Determine the [X, Y] coordinate at the center of the cell enclosing the given text.  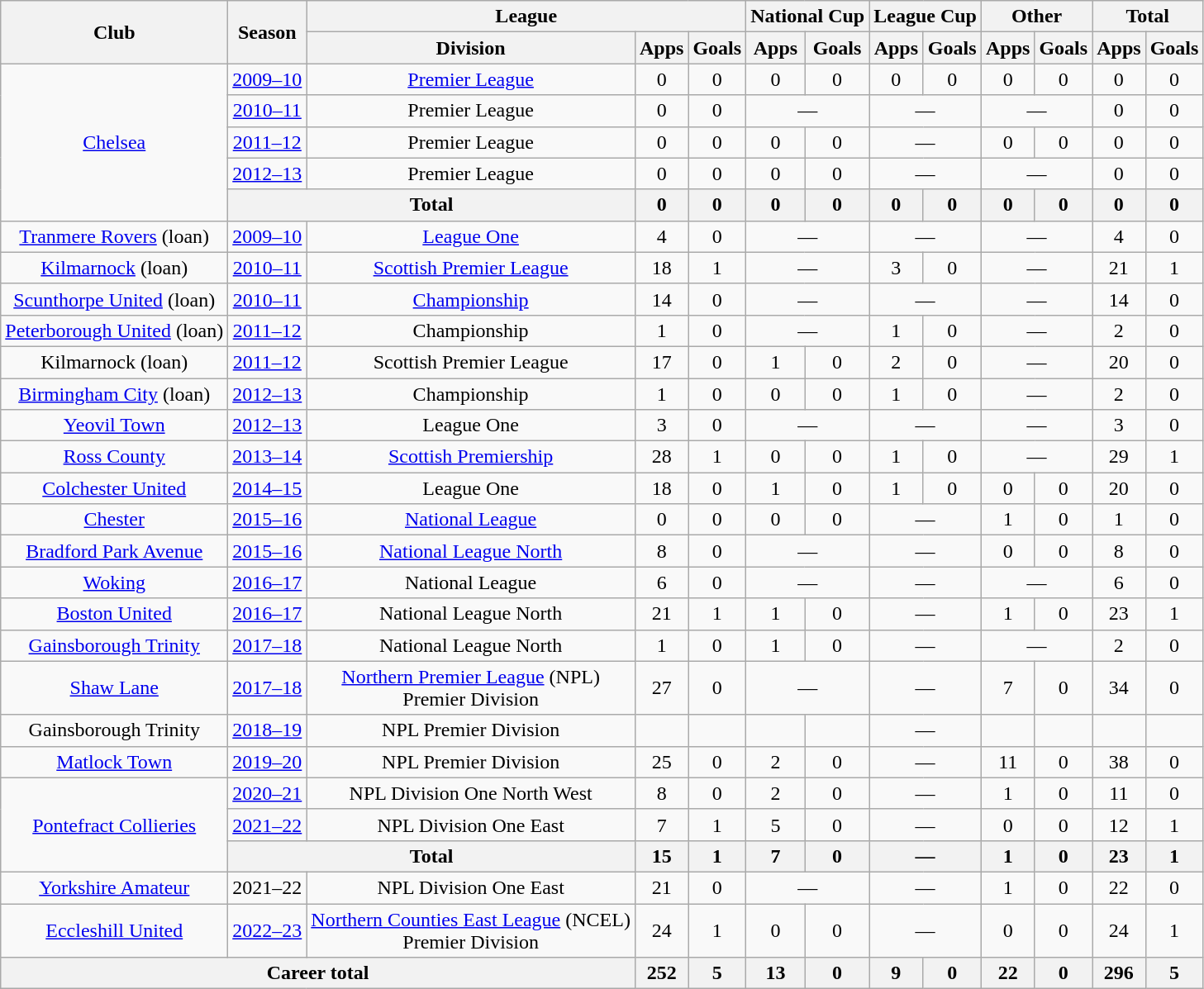
29 [1119, 457]
17 [661, 362]
Boston United [114, 614]
League Cup [926, 17]
Yorkshire Amateur [114, 887]
Woking [114, 582]
NPL Division One North West [471, 793]
2014–15 [268, 488]
9 [896, 973]
2022–23 [268, 930]
Colchester United [114, 488]
Peterborough United (loan) [114, 330]
296 [1119, 973]
Chelsea [114, 142]
Tranmere Rovers (loan) [114, 236]
Scunthorpe United (loan) [114, 299]
National Cup [808, 17]
2018–19 [268, 730]
Other [1036, 17]
252 [661, 973]
28 [661, 457]
2020–21 [268, 793]
2013–14 [268, 457]
Bradford Park Avenue [114, 551]
Division [471, 48]
Matlock Town [114, 762]
Northern Counties East League (NCEL)Premier Division [471, 930]
Ross County [114, 457]
2019–20 [268, 762]
27 [661, 687]
13 [776, 973]
15 [661, 856]
Eccleshill United [114, 930]
League [526, 17]
12 [1119, 825]
Yeovil Town [114, 426]
25 [661, 762]
Club [114, 32]
Shaw Lane [114, 687]
Chester [114, 520]
Northern Premier League (NPL)Premier Division [471, 687]
Birmingham City (loan) [114, 394]
Season [268, 32]
34 [1119, 687]
38 [1119, 762]
Pontefract Collieries [114, 825]
Scottish Premiership [471, 457]
Career total [318, 973]
